Return [x, y] of the center of cell containing provided text 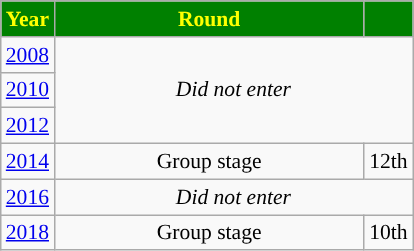
12th [388, 162]
2016 [28, 197]
2012 [28, 126]
2010 [28, 90]
10th [388, 233]
2008 [28, 55]
2014 [28, 162]
2018 [28, 233]
Round [209, 19]
Year [28, 19]
